Output the (x, y) coordinate of the center of the cell containing the given text.  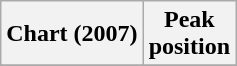
Chart (2007) (72, 34)
Peakposition (189, 34)
